From the cell containing the given text, extract its center point as (x, y) coordinate. 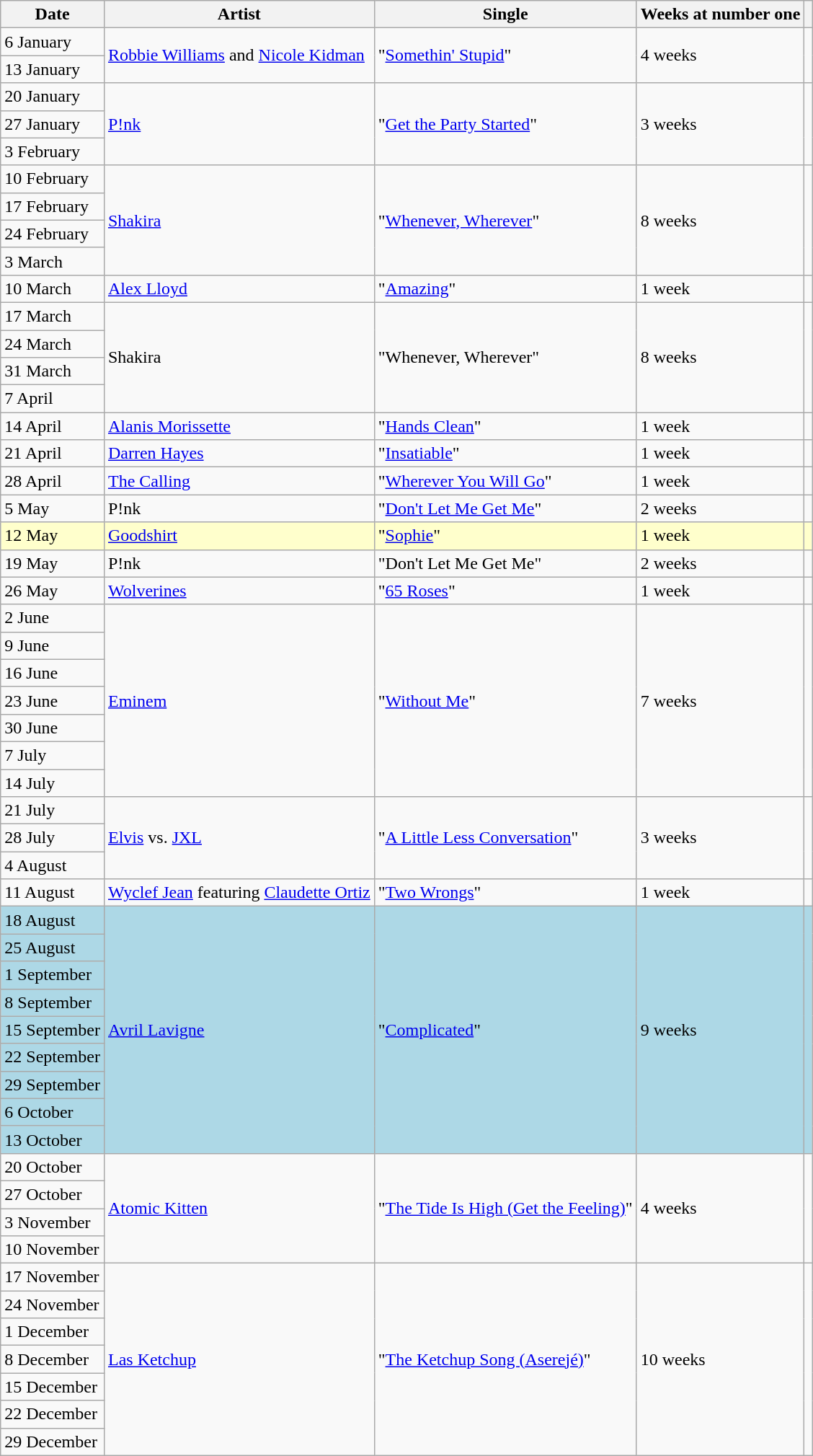
8 December (53, 1359)
Avril Lavigne (239, 1030)
Artist (239, 14)
20 January (53, 97)
"65 Roses" (505, 591)
14 July (53, 782)
12 May (53, 536)
Goodshirt (239, 536)
"Get the Party Started" (505, 124)
Alex Lloyd (239, 288)
14 April (53, 426)
"Without Me" (505, 700)
"Complicated" (505, 1030)
1 September (53, 975)
Wyclef Jean featuring Claudette Ortiz (239, 893)
3 November (53, 1222)
4 August (53, 865)
6 October (53, 1112)
Single (505, 14)
Las Ketchup (239, 1359)
"The Ketchup Song (Aserejé)" (505, 1359)
"The Tide Is High (Get the Feeling)" (505, 1208)
24 March (53, 344)
13 October (53, 1139)
28 July (53, 838)
31 March (53, 371)
13 January (53, 69)
17 November (53, 1277)
22 December (53, 1414)
"Two Wrongs" (505, 893)
17 February (53, 206)
10 weeks (721, 1359)
6 January (53, 42)
27 January (53, 124)
"A Little Less Conversation" (505, 838)
7 weeks (721, 700)
28 April (53, 481)
22 September (53, 1057)
8 September (53, 1002)
5 May (53, 508)
15 September (53, 1030)
26 May (53, 591)
24 February (53, 234)
3 February (53, 151)
Alanis Morissette (239, 426)
23 June (53, 700)
16 June (53, 673)
9 June (53, 645)
The Calling (239, 481)
2 June (53, 618)
21 April (53, 454)
11 August (53, 893)
Darren Hayes (239, 454)
25 August (53, 948)
1 December (53, 1332)
Wolverines (239, 591)
15 December (53, 1387)
9 weeks (721, 1030)
"Hands Clean" (505, 426)
24 November (53, 1305)
Date (53, 14)
Robbie Williams and Nicole Kidman (239, 56)
18 August (53, 920)
Elvis vs. JXL (239, 838)
10 February (53, 179)
20 October (53, 1167)
29 September (53, 1085)
7 July (53, 755)
"Insatiable" (505, 454)
Eminem (239, 700)
30 June (53, 728)
17 March (53, 316)
7 April (53, 399)
29 December (53, 1442)
10 November (53, 1250)
Atomic Kitten (239, 1208)
21 July (53, 811)
Weeks at number one (721, 14)
"Sophie" (505, 536)
10 March (53, 288)
"Somethin' Stupid" (505, 56)
3 March (53, 261)
19 May (53, 563)
"Wherever You Will Go" (505, 481)
27 October (53, 1194)
"Amazing" (505, 288)
